From the cell containing the given text, extract its center point as [X, Y] coordinate. 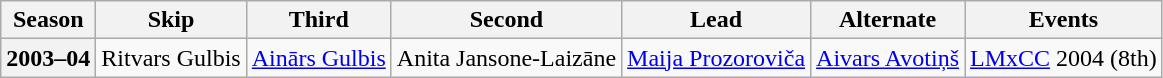
2003–04 [48, 58]
LMxCC 2004 (8th) [1064, 58]
Lead [716, 20]
Events [1064, 20]
Ritvars Gulbis [171, 58]
Skip [171, 20]
Ainārs Gulbis [318, 58]
Anita Jansone-Laizāne [506, 58]
Maija Prozoroviča [716, 58]
Aivars Avotiņš [888, 58]
Alternate [888, 20]
Third [318, 20]
Season [48, 20]
Second [506, 20]
